For the text-containing cell, return its midpoint in [x, y] coordinate format. 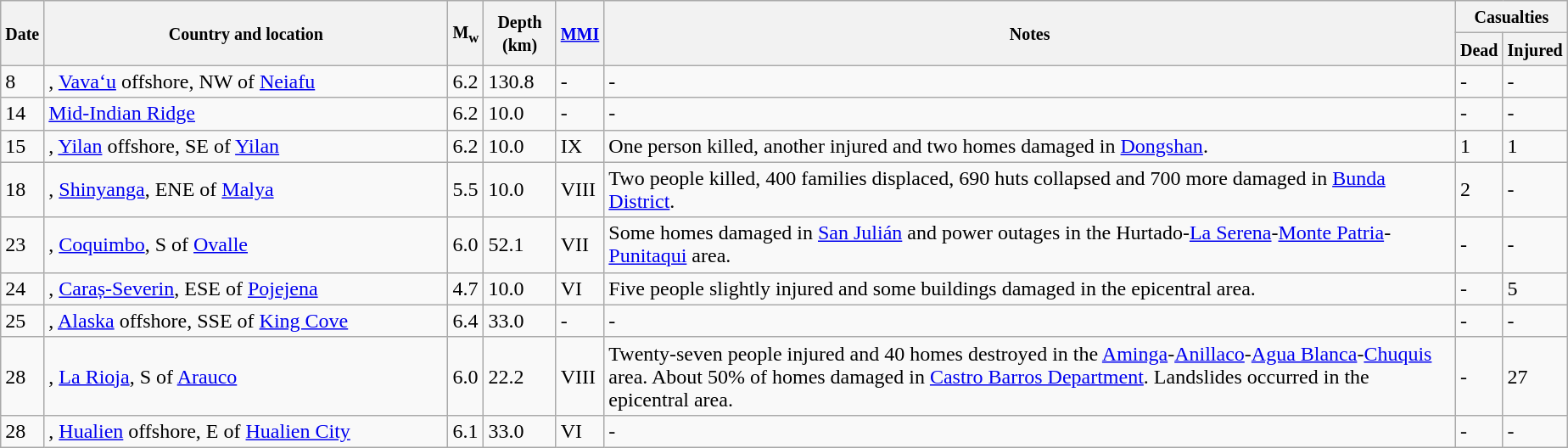
Depth (km) [519, 33]
Injured [1535, 49]
, Caraș-Severin, ESE of Pojejena [246, 288]
Some homes damaged in San Julián and power outages in the Hurtado-La Serena-Monte Patria-Punitaqui area. [1030, 244]
Country and location [246, 33]
IX [580, 146]
6.1 [466, 431]
, Alaska offshore, SSE of King Cove [246, 321]
VII [580, 244]
, Yilan offshore, SE of Yilan [246, 146]
Date [22, 33]
5 [1535, 288]
, Shinyanga, ENE of Malya [246, 190]
4.7 [466, 288]
Dead [1479, 49]
Two people killed, 400 families displaced, 690 huts collapsed and 700 more damaged in Bunda District. [1030, 190]
130.8 [519, 81]
Notes [1030, 33]
25 [22, 321]
Mid-Indian Ridge [246, 114]
Five people slightly injured and some buildings damaged in the epicentral area. [1030, 288]
MMI [580, 33]
Casualties [1511, 17]
22.2 [519, 376]
Mw [466, 33]
2 [1479, 190]
6.4 [466, 321]
52.1 [519, 244]
One person killed, another injured and two homes damaged in Dongshan. [1030, 146]
15 [22, 146]
, Vava‘u offshore, NW of Neiafu [246, 81]
, Coquimbo, S of Ovalle [246, 244]
5.5 [466, 190]
, La Rioja, S of Arauco [246, 376]
24 [22, 288]
18 [22, 190]
, Hualien offshore, E of Hualien City [246, 431]
23 [22, 244]
27 [1535, 376]
8 [22, 81]
14 [22, 114]
